Capture the cell that displays the provided text and extract its [X, Y] central coordinate. 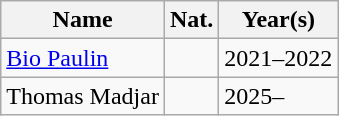
Thomas Madjar [83, 96]
Year(s) [278, 20]
2025– [278, 96]
Nat. [191, 20]
2021–2022 [278, 58]
Bio Paulin [83, 58]
Name [83, 20]
